Scan for the cell matching the given text and deliver its (X, Y) coordinate at center. 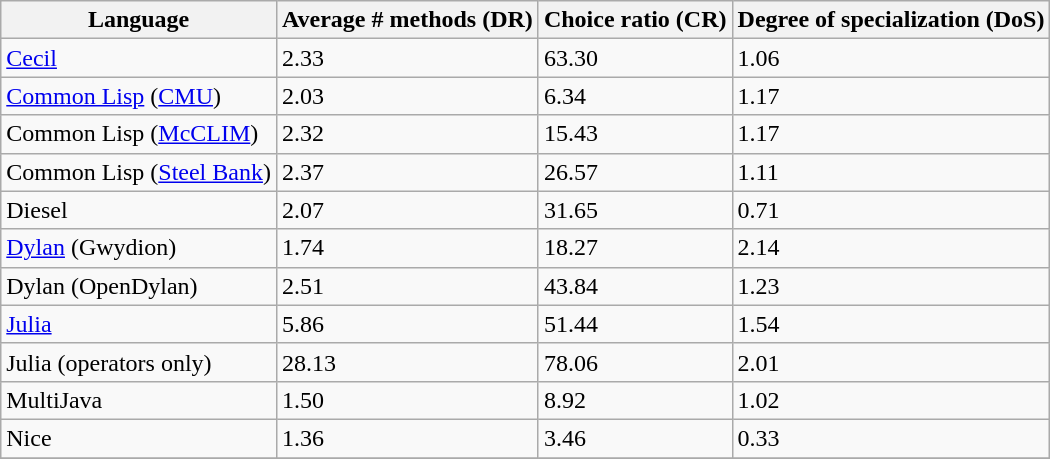
1.36 (407, 438)
Dylan (Gwydion) (139, 248)
51.44 (635, 324)
MultiJava (139, 400)
2.37 (407, 172)
31.65 (635, 210)
28.13 (407, 362)
2.51 (407, 286)
Common Lisp (Steel Bank) (139, 172)
6.34 (635, 96)
Common Lisp (CMU) (139, 96)
Language (139, 20)
2.07 (407, 210)
1.23 (891, 286)
1.74 (407, 248)
Degree of specialization (DoS) (891, 20)
1.06 (891, 58)
2.32 (407, 134)
78.06 (635, 362)
Julia (operators only) (139, 362)
18.27 (635, 248)
26.57 (635, 172)
Common Lisp (McCLIM) (139, 134)
Average # methods (DR) (407, 20)
0.71 (891, 210)
2.03 (407, 96)
Cecil (139, 58)
0.33 (891, 438)
15.43 (635, 134)
1.54 (891, 324)
Diesel (139, 210)
8.92 (635, 400)
2.01 (891, 362)
3.46 (635, 438)
5.86 (407, 324)
2.33 (407, 58)
Julia (139, 324)
43.84 (635, 286)
Choice ratio (CR) (635, 20)
1.11 (891, 172)
2.14 (891, 248)
1.50 (407, 400)
Dylan (OpenDylan) (139, 286)
Nice (139, 438)
1.02 (891, 400)
63.30 (635, 58)
